Return the (x, y) coordinate for the center point of the cell that contains the specified text.  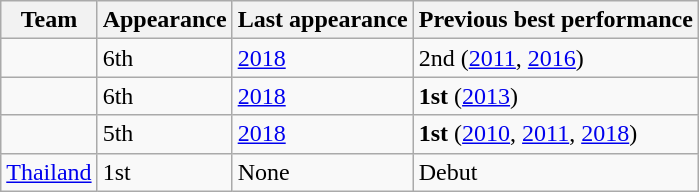
Previous best performance (556, 20)
Appearance (164, 20)
Thailand (49, 172)
2nd (2011, 2016) (556, 58)
1st (2013) (556, 96)
1st (164, 172)
Debut (556, 172)
1st (2010, 2011, 2018) (556, 134)
Team (49, 20)
5th (164, 134)
Last appearance (322, 20)
None (322, 172)
